Locate the cell with the specified text and output its [X, Y] center coordinate. 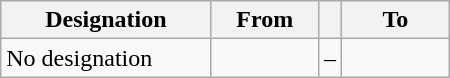
To [396, 20]
No designation [106, 58]
– [330, 58]
Designation [106, 20]
From [265, 20]
